Determine the [X, Y] coordinate at the center of the cell enclosing the given text.  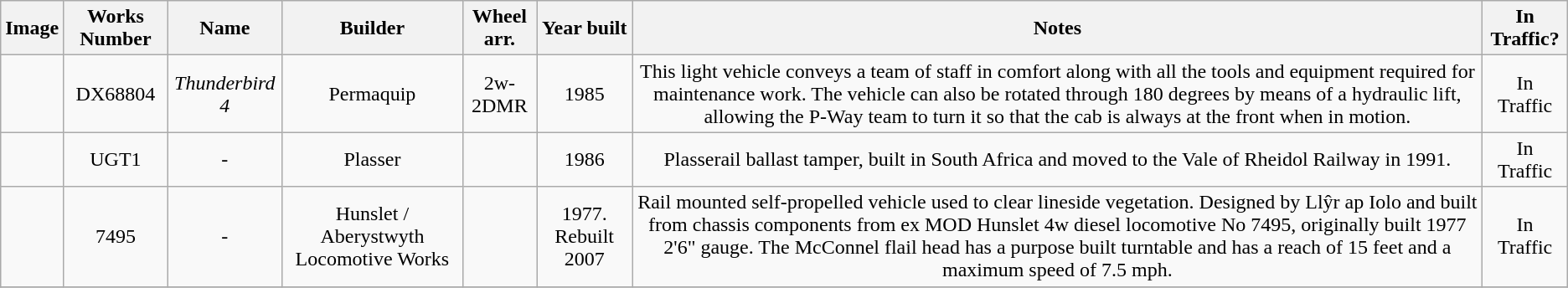
Wheel arr. [499, 28]
7495 [116, 236]
Year built [585, 28]
1986 [585, 159]
In Traffic? [1524, 28]
Builder [372, 28]
Permaquip [372, 94]
Thunderbird 4 [224, 94]
Image [32, 28]
1977. Rebuilt 2007 [585, 236]
Name [224, 28]
Plasser [372, 159]
2w-2DMR [499, 94]
Notes [1057, 28]
UGT1 [116, 159]
Plasserail ballast tamper, built in South Africa and moved to the Vale of Rheidol Railway in 1991. [1057, 159]
Hunslet / Aberystwyth Locomotive Works [372, 236]
1985 [585, 94]
Works Number [116, 28]
DX68804 [116, 94]
